Identify which cell holds the provided text, then report its [x, y] central coordinate. 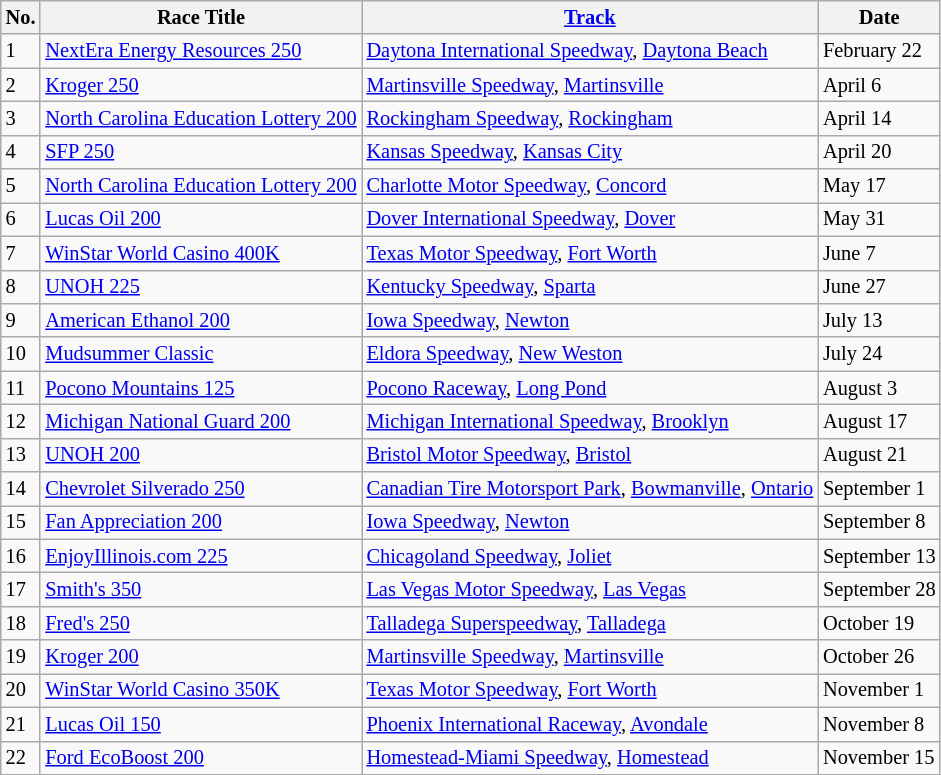
Kroger 250 [200, 85]
13 [21, 455]
SFP 250 [200, 152]
Rockingham Speedway, Rockingham [590, 118]
17 [21, 589]
Race Title [200, 17]
November 15 [879, 758]
Pocono Mountains 125 [200, 388]
Mudsummer Classic [200, 354]
7 [21, 253]
Homestead-Miami Speedway, Homestead [590, 758]
WinStar World Casino 400K [200, 253]
14 [21, 489]
September 13 [879, 556]
Las Vegas Motor Speedway, Las Vegas [590, 589]
Daytona International Speedway, Daytona Beach [590, 51]
12 [21, 421]
1 [21, 51]
Fan Appreciation 200 [200, 522]
Smith's 350 [200, 589]
June 27 [879, 287]
Michigan National Guard 200 [200, 421]
NextEra Energy Resources 250 [200, 51]
6 [21, 219]
Michigan International Speedway, Brooklyn [590, 421]
April 20 [879, 152]
February 22 [879, 51]
3 [21, 118]
20 [21, 690]
September 8 [879, 522]
August 21 [879, 455]
April 14 [879, 118]
August 17 [879, 421]
15 [21, 522]
Canadian Tire Motorsport Park, Bowmanville, Ontario [590, 489]
October 19 [879, 623]
Eldora Speedway, New Weston [590, 354]
November 8 [879, 724]
Chevrolet Silverado 250 [200, 489]
Charlotte Motor Speedway, Concord [590, 186]
Kentucky Speedway, Sparta [590, 287]
16 [21, 556]
July 13 [879, 320]
Phoenix International Raceway, Avondale [590, 724]
21 [21, 724]
4 [21, 152]
Ford EcoBoost 200 [200, 758]
EnjoyIllinois.com 225 [200, 556]
September 1 [879, 489]
April 6 [879, 85]
10 [21, 354]
Kroger 200 [200, 657]
Lucas Oil 200 [200, 219]
Talladega Superspeedway, Talladega [590, 623]
Pocono Raceway, Long Pond [590, 388]
Kansas Speedway, Kansas City [590, 152]
May 31 [879, 219]
22 [21, 758]
Track [590, 17]
WinStar World Casino 350K [200, 690]
Date [879, 17]
June 7 [879, 253]
19 [21, 657]
July 24 [879, 354]
No. [21, 17]
Bristol Motor Speedway, Bristol [590, 455]
8 [21, 287]
UNOH 225 [200, 287]
Lucas Oil 150 [200, 724]
November 1 [879, 690]
American Ethanol 200 [200, 320]
October 26 [879, 657]
Dover International Speedway, Dover [590, 219]
August 3 [879, 388]
Chicagoland Speedway, Joliet [590, 556]
2 [21, 85]
Fred's 250 [200, 623]
September 28 [879, 589]
UNOH 200 [200, 455]
9 [21, 320]
11 [21, 388]
May 17 [879, 186]
5 [21, 186]
18 [21, 623]
